Extract the [X, Y] coordinate from the center of the cell holding the provided text.  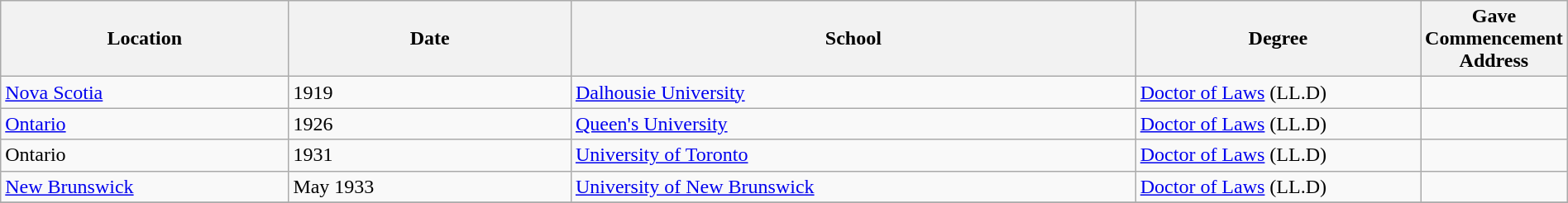
Nova Scotia [145, 92]
University of Toronto [853, 155]
University of New Brunswick [853, 186]
Location [145, 39]
May 1933 [430, 186]
New Brunswick [145, 186]
Gave Commencement Address [1494, 39]
1931 [430, 155]
Date [430, 39]
School [853, 39]
Degree [1278, 39]
1919 [430, 92]
1926 [430, 124]
Queen's University [853, 124]
Dalhousie University [853, 92]
